Determine the (X, Y) coordinate at the center of the cell enclosing the given text.  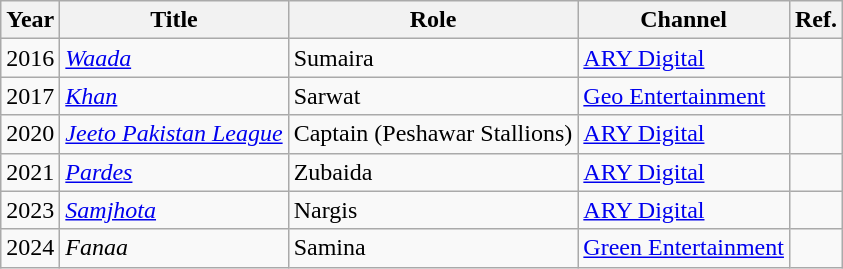
Year (30, 20)
Fanaa (174, 248)
2017 (30, 96)
Sarwat (433, 96)
Sumaira (433, 58)
Captain (Peshawar Stallions) (433, 134)
Title (174, 20)
Channel (684, 20)
Jeeto Pakistan League (174, 134)
Nargis (433, 210)
Geo Entertainment (684, 96)
Khan (174, 96)
2016 (30, 58)
Role (433, 20)
Pardes (174, 172)
Samjhota (174, 210)
2024 (30, 248)
Ref. (816, 20)
Zubaida (433, 172)
Green Entertainment (684, 248)
Waada (174, 58)
2020 (30, 134)
2021 (30, 172)
Samina (433, 248)
2023 (30, 210)
